Return [x, y] of the center of cell containing provided text 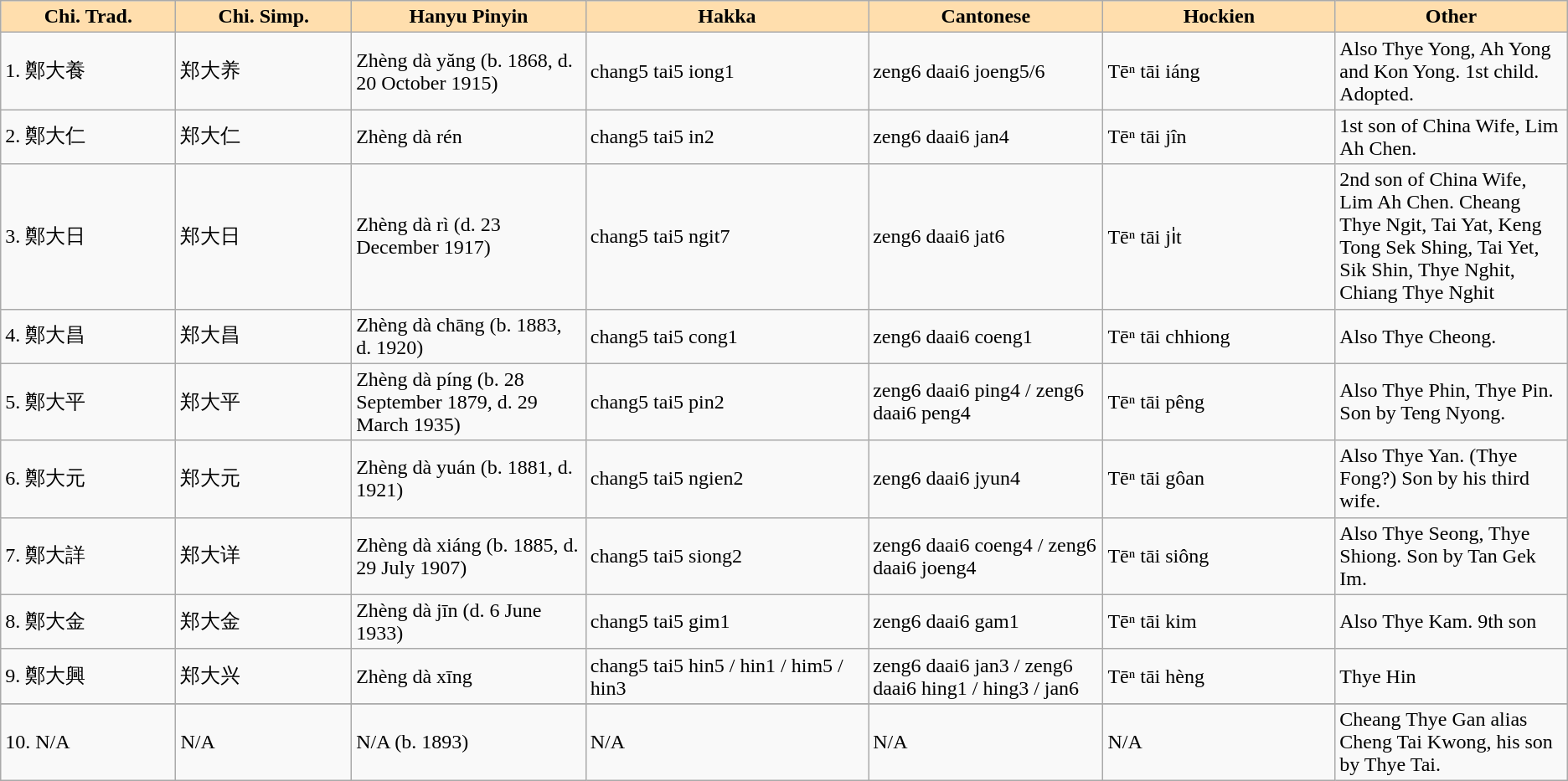
6. 鄭大元 [89, 479]
zeng6 daai6 coeng1 [986, 337]
Also Thye Kam. 9th son [1452, 621]
7. 鄭大詳 [89, 556]
5. 鄭大平 [89, 402]
Also Thye Phin, Thye Pin. Son by Teng Nyong. [1452, 402]
zeng6 daai6 coeng4 / zeng6 daai6 joeng4 [986, 556]
chang5 tai5 hin5 / hin1 / him5 / hin3 [727, 676]
Other [1452, 17]
10. N/A [89, 742]
Zhèng dà yăng (b. 1868, d. 20 October 1915) [469, 71]
2. 鄭大仁 [89, 137]
Tēⁿ tāi siông [1220, 556]
chang5 tai5 in2 [727, 137]
chang5 tai5 ngit7 [727, 236]
zeng6 daai6 jat6 [986, 236]
郑大兴 [264, 676]
3. 鄭大日 [89, 236]
Also Thye Yong, Ah Yong and Kon Yong. 1st child. Adopted. [1452, 71]
Tēⁿ tāi ji̍t [1220, 236]
Zhèng dà rì (d. 23 December 1917) [469, 236]
zeng6 daai6 gam1 [986, 621]
1. 鄭大養 [89, 71]
Also Thye Cheong. [1452, 337]
4. 鄭大昌 [89, 337]
Zhèng dà rén [469, 137]
Zhèng dà chāng (b. 1883, d. 1920) [469, 337]
Chi. Trad. [89, 17]
9. 鄭大興 [89, 676]
Zhèng dà xiáng (b. 1885, d. 29 July 1907) [469, 556]
Tēⁿ tāi pêng [1220, 402]
Cantonese [986, 17]
chang5 tai5 gim1 [727, 621]
Thye Hin [1452, 676]
Zhèng dà yuán (b. 1881, d. 1921) [469, 479]
Tēⁿ tāi chhiong [1220, 337]
1st son of China Wife, Lim Ah Chen. [1452, 137]
Also Thye Yan. (Thye Fong?) Son by his third wife. [1452, 479]
Chi. Simp. [264, 17]
zeng6 daai6 ping4 / zeng6 daai6 peng4 [986, 402]
8. 鄭大金 [89, 621]
Tēⁿ tāi kim [1220, 621]
2nd son of China Wife, Lim Ah Chen. Cheang Thye Ngit, Tai Yat, Keng Tong Sek Shing, Tai Yet, Sik Shin, Thye Nghit, Chiang Thye Nghit [1452, 236]
Also Thye Seong, Thye Shiong. Son by Tan Gek Im. [1452, 556]
Hakka [727, 17]
N/A (b. 1893) [469, 742]
chang5 tai5 pin2 [727, 402]
郑大日 [264, 236]
Hanyu Pinyin [469, 17]
chang5 tai5 iong1 [727, 71]
Zhèng dà xīng [469, 676]
Zhèng dà jīn (d. 6 June 1933) [469, 621]
Tēⁿ tāi hèng [1220, 676]
zeng6 daai6 jan4 [986, 137]
Cheang Thye Gan alias Cheng Tai Kwong, his son by Thye Tai. [1452, 742]
Tēⁿ tāi iáng [1220, 71]
Tēⁿ tāi jîn [1220, 137]
Zhèng dà píng (b. 28 September 1879, d. 29 March 1935) [469, 402]
chang5 tai5 cong1 [727, 337]
郑大仁 [264, 137]
zeng6 daai6 joeng5/6 [986, 71]
zeng6 daai6 jan3 / zeng6 daai6 hing1 / hing3 / jan6 [986, 676]
chang5 tai5 siong2 [727, 556]
郑大详 [264, 556]
郑大平 [264, 402]
Hockien [1220, 17]
zeng6 daai6 jyun4 [986, 479]
郑大养 [264, 71]
Tēⁿ tāi gôan [1220, 479]
郑大金 [264, 621]
郑大昌 [264, 337]
chang5 tai5 ngien2 [727, 479]
郑大元 [264, 479]
